Capture the cell that displays the provided text and extract its [X, Y] central coordinate. 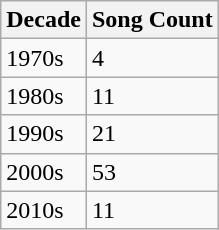
2010s [44, 210]
1980s [44, 96]
53 [152, 172]
Decade [44, 20]
1990s [44, 134]
2000s [44, 172]
4 [152, 58]
1970s [44, 58]
21 [152, 134]
Song Count [152, 20]
